Return [x, y] of the center of cell containing provided text 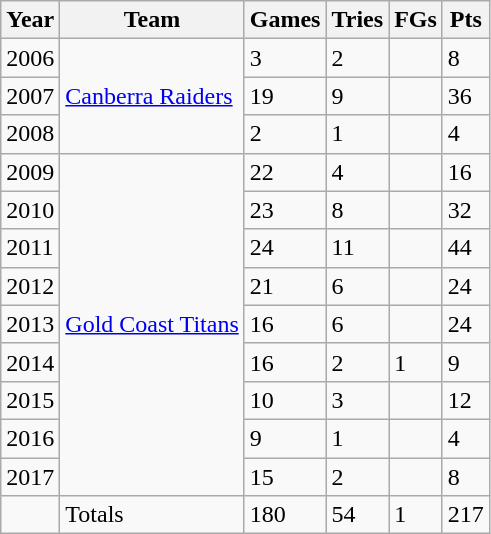
10 [285, 400]
180 [285, 515]
11 [358, 248]
2017 [30, 477]
23 [285, 210]
2015 [30, 400]
Canberra Raiders [152, 96]
12 [466, 400]
19 [285, 96]
2012 [30, 286]
Team [152, 20]
Games [285, 20]
2006 [30, 58]
54 [358, 515]
2013 [30, 324]
Pts [466, 20]
15 [285, 477]
Gold Coast Titans [152, 324]
2010 [30, 210]
21 [285, 286]
Tries [358, 20]
22 [285, 172]
2009 [30, 172]
Totals [152, 515]
Year [30, 20]
2011 [30, 248]
44 [466, 248]
2016 [30, 438]
32 [466, 210]
2007 [30, 96]
2008 [30, 134]
36 [466, 96]
217 [466, 515]
2014 [30, 362]
FGs [416, 20]
